Return the (X, Y) coordinate for the center point of the cell that contains the specified text.  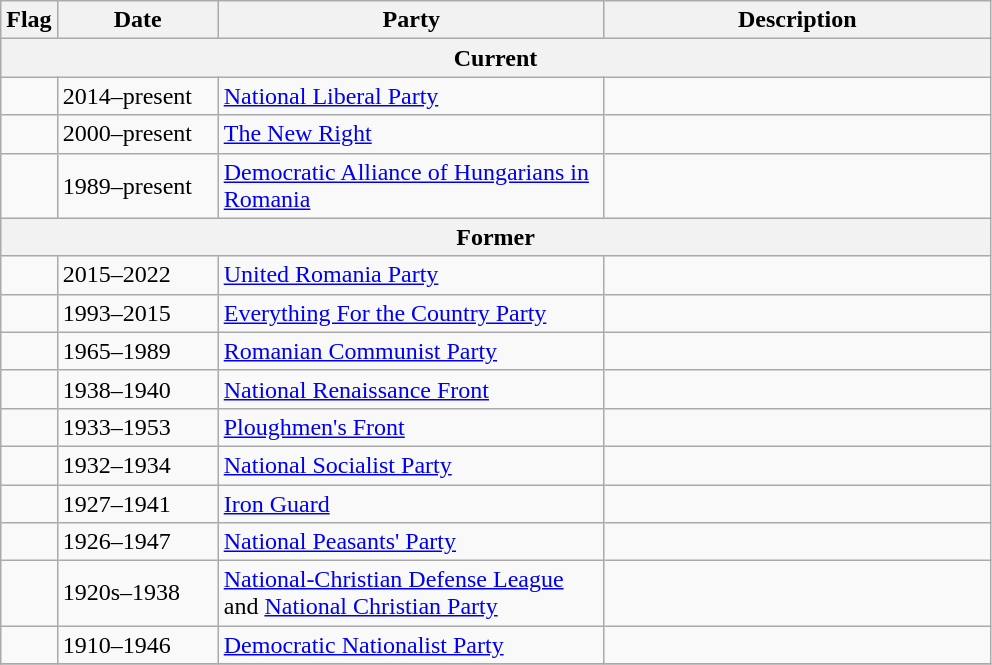
The New Right (411, 134)
National Socialist Party (411, 465)
United Romania Party (411, 275)
Ploughmen's Front (411, 427)
2015–2022 (138, 275)
National Renaissance Front (411, 389)
1965–1989 (138, 351)
2014–present (138, 96)
1910–1946 (138, 645)
2000–present (138, 134)
Romanian Communist Party (411, 351)
National Liberal Party (411, 96)
1920s–1938 (138, 594)
Democratic Alliance of Hungarians in Romania (411, 186)
Date (138, 20)
Party (411, 20)
1938–1940 (138, 389)
1932–1934 (138, 465)
1927–1941 (138, 503)
1989–present (138, 186)
1933–1953 (138, 427)
1993–2015 (138, 313)
Everything For the Country Party (411, 313)
Democratic Nationalist Party (411, 645)
Description (797, 20)
Iron Guard (411, 503)
Flag (29, 20)
National-Christian Defense League and National Christian Party (411, 594)
Former (496, 237)
Current (496, 58)
1926–1947 (138, 542)
National Peasants' Party (411, 542)
